Find where the given text appears and provide that cell's center as [X, Y] coordinate. 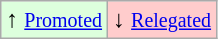
↑ Promoted [54, 20]
↓ Relegated [162, 20]
